From the cell containing the given text, extract its center point as [x, y] coordinate. 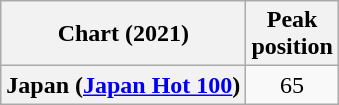
Japan (Japan Hot 100) [124, 85]
Chart (2021) [124, 34]
Peakposition [292, 34]
65 [292, 85]
